Scan for the cell matching the given text and deliver its [x, y] coordinate at center. 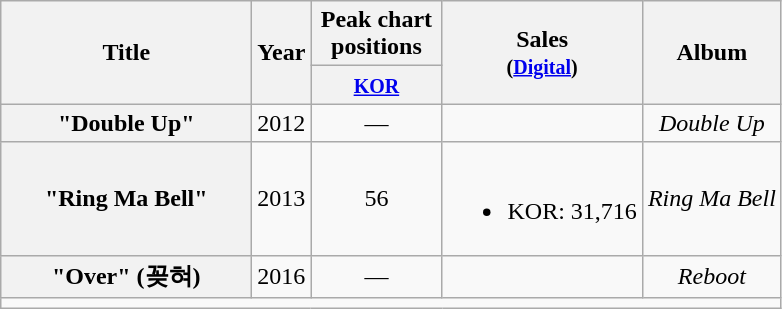
Title [126, 52]
"Double Up" [126, 123]
Double Up [712, 123]
Ring Ma Bell [712, 198]
2016 [282, 276]
2012 [282, 123]
KOR: 31,716 [542, 198]
"Ring Ma Bell" [126, 198]
"Over" (꽂혀) [126, 276]
KOR [376, 85]
Sales(Digital) [542, 52]
2013 [282, 198]
Peak chart positions [376, 34]
56 [376, 198]
Album [712, 52]
Year [282, 52]
Reboot [712, 276]
